Find where the given text appears and provide that cell's center as (X, Y) coordinate. 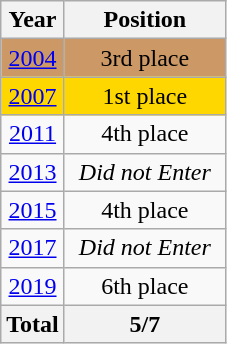
2011 (33, 134)
2019 (33, 286)
6th place (144, 286)
1st place (144, 96)
2017 (33, 248)
5/7 (144, 324)
2015 (33, 210)
Total (33, 324)
2004 (33, 58)
Year (33, 20)
3rd place (144, 58)
2007 (33, 96)
Position (144, 20)
2013 (33, 172)
